Search for the cell housing the specified text and yield its (x, y) center coordinate. 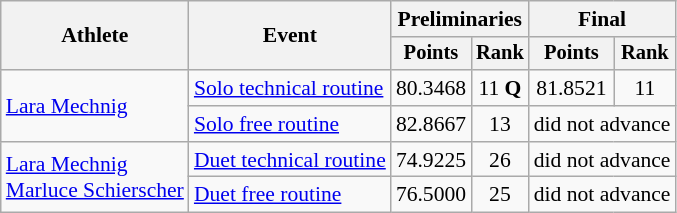
Solo technical routine (290, 88)
Duet technical routine (290, 160)
Lara Mechnig (95, 106)
Lara MechnigMarluce Schierscher (95, 178)
11 (644, 88)
76.5000 (431, 195)
Athlete (95, 36)
82.8667 (431, 124)
13 (500, 124)
Preliminaries (460, 19)
80.3468 (431, 88)
Event (290, 36)
74.9225 (431, 160)
Duet free routine (290, 195)
25 (500, 195)
81.8521 (572, 88)
Solo free routine (290, 124)
Final (602, 19)
26 (500, 160)
11 Q (500, 88)
